Return (X, Y) of the center of cell containing provided text 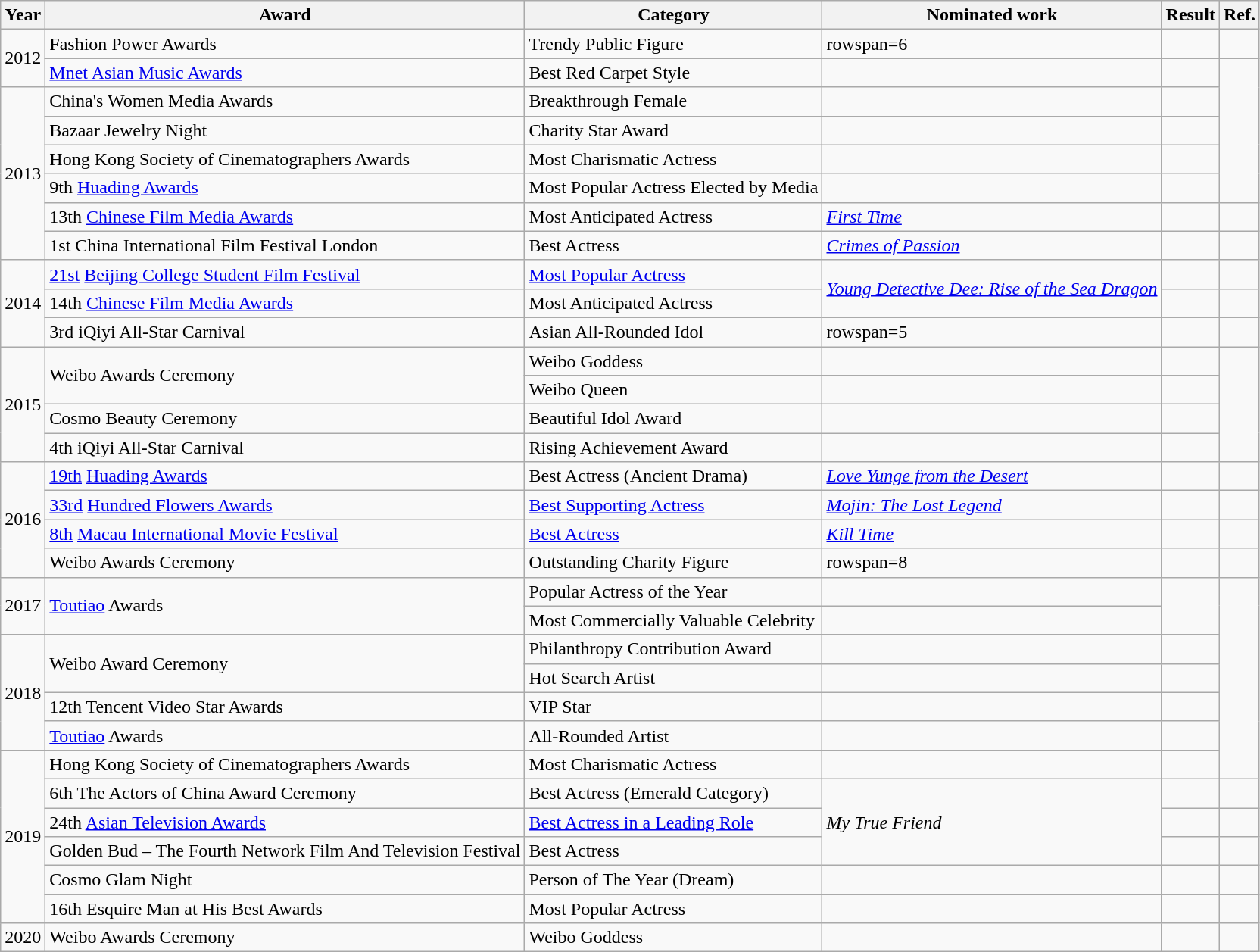
2012 (23, 58)
Best Actress (Ancient Drama) (674, 476)
Best Actress (Emerald Category) (674, 793)
2018 (23, 692)
Weibo Award Ceremony (285, 663)
VIP Star (674, 707)
2019 (23, 836)
My True Friend (992, 822)
China's Women Media Awards (285, 101)
Ref. (1239, 15)
Most Popular Actress Elected by Media (674, 188)
Beautiful Idol Award (674, 419)
2015 (23, 404)
6th The Actors of China Award Ceremony (285, 793)
12th Tencent Video Star Awards (285, 707)
Best Red Carpet Style (674, 73)
Rising Achievement Award (674, 448)
Popular Actress of the Year (674, 591)
Hot Search Artist (674, 678)
Best Supporting Actress (674, 505)
Charity Star Award (674, 130)
Person of The Year (Dream) (674, 880)
Category (674, 15)
Trendy Public Figure (674, 44)
2014 (23, 303)
Fashion Power Awards (285, 44)
rowspan=5 (992, 332)
24th Asian Television Awards (285, 822)
First Time (992, 217)
Most Commercially Valuable Celebrity (674, 620)
2016 (23, 520)
1st China International Film Festival London (285, 245)
Breakthrough Female (674, 101)
3rd iQiyi All-Star Carnival (285, 332)
Outstanding Charity Figure (674, 563)
4th iQiyi All-Star Carnival (285, 448)
Kill Time (992, 534)
Year (23, 15)
Award (285, 15)
Result (1190, 15)
Nominated work (992, 15)
All-Rounded Artist (674, 735)
Love Yunge from the Desert (992, 476)
2013 (23, 173)
8th Macau International Movie Festival (285, 534)
Mojin: The Lost Legend (992, 505)
Mnet Asian Music Awards (285, 73)
13th Chinese Film Media Awards (285, 217)
9th Huading Awards (285, 188)
Bazaar Jewelry Night (285, 130)
19th Huading Awards (285, 476)
Golden Bud – The Fourth Network Film And Television Festival (285, 851)
rowspan=6 (992, 44)
Philanthropy Contribution Award (674, 649)
2020 (23, 938)
rowspan=8 (992, 563)
Cosmo Glam Night (285, 880)
Weibo Queen (674, 390)
Asian All-Rounded Idol (674, 332)
21st Beijing College Student Film Festival (285, 274)
14th Chinese Film Media Awards (285, 303)
16th Esquire Man at His Best Awards (285, 909)
2017 (23, 606)
Young Detective Dee: Rise of the Sea Dragon (992, 289)
Crimes of Passion (992, 245)
33rd Hundred Flowers Awards (285, 505)
Cosmo Beauty Ceremony (285, 419)
Best Actress in a Leading Role (674, 822)
